For the text-containing cell, return its midpoint in (x, y) coordinate format. 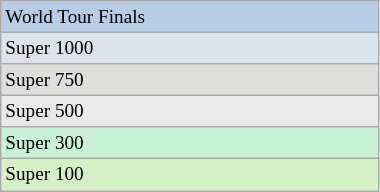
Super 100 (190, 175)
World Tour Finals (190, 17)
Super 500 (190, 111)
Super 1000 (190, 48)
Super 300 (190, 143)
Super 750 (190, 80)
